Determine the (X, Y) coordinate at the center of the cell enclosing the given text.  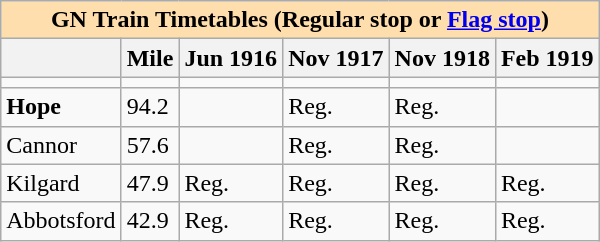
94.2 (150, 107)
47.9 (150, 183)
GN Train Timetables (Regular stop or Flag stop) (300, 20)
Abbotsford (61, 221)
57.6 (150, 145)
42.9 (150, 221)
Kilgard (61, 183)
Mile (150, 58)
Hope (61, 107)
Jun 1916 (231, 58)
Nov 1918 (442, 58)
Nov 1917 (336, 58)
Feb 1919 (547, 58)
Cannor (61, 145)
